Pinpoint the cell where the given text exists, returning its [X, Y] midpoint coordinate. 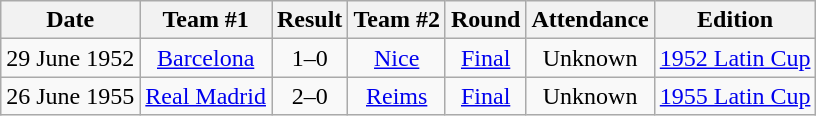
Reims [397, 96]
1–0 [310, 58]
Real Madrid [206, 96]
1952 Latin Cup [735, 58]
2–0 [310, 96]
Result [310, 20]
Date [70, 20]
1955 Latin Cup [735, 96]
Edition [735, 20]
Attendance [590, 20]
26 June 1955 [70, 96]
29 June 1952 [70, 58]
Team #2 [397, 20]
Barcelona [206, 58]
Round [485, 20]
Nice [397, 58]
Team #1 [206, 20]
